Scan for the cell matching the given text and deliver its (x, y) coordinate at center. 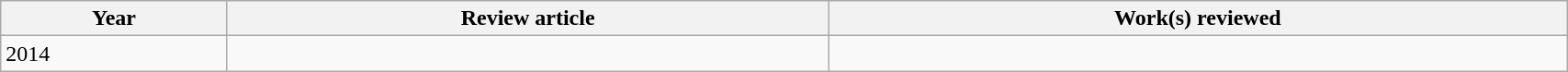
Year (114, 18)
Review article (527, 18)
Work(s) reviewed (1198, 18)
2014 (114, 54)
